For the text-containing cell, return its midpoint in (X, Y) coordinate format. 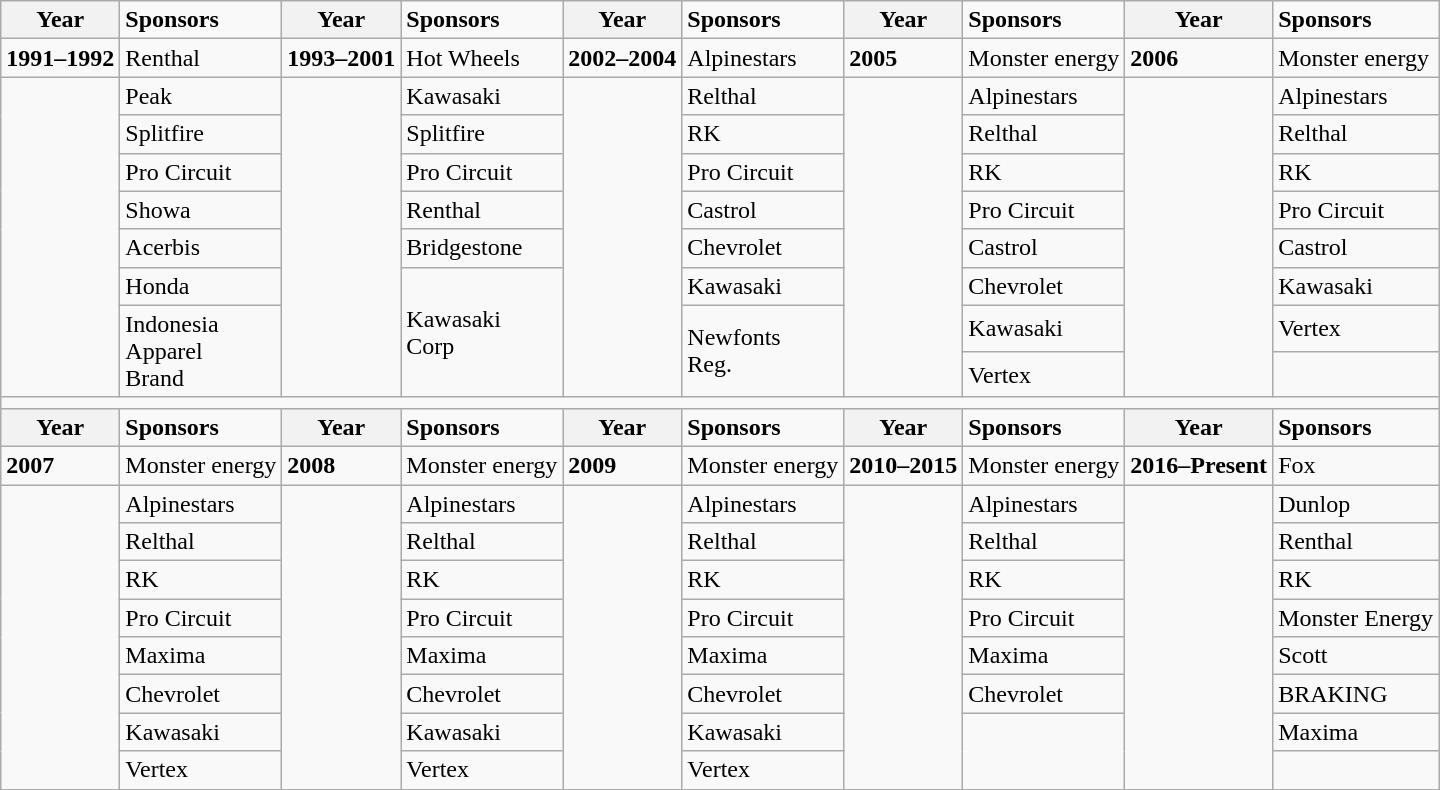
Hot Wheels (482, 58)
2006 (1199, 58)
KawasakiCorp (482, 332)
1993–2001 (342, 58)
Honda (201, 286)
2005 (904, 58)
1991–1992 (60, 58)
Scott (1356, 656)
Peak (201, 96)
2002–2004 (622, 58)
IndonesiaApparelBrand (201, 351)
Fox (1356, 465)
Showa (201, 210)
2010–2015 (904, 465)
2007 (60, 465)
Dunlop (1356, 503)
2016–Present (1199, 465)
2009 (622, 465)
Monster Energy (1356, 618)
NewfontsReg. (763, 351)
BRAKING (1356, 694)
Acerbis (201, 248)
2008 (342, 465)
Bridgestone (482, 248)
